Return (x, y) of the center of cell containing provided text 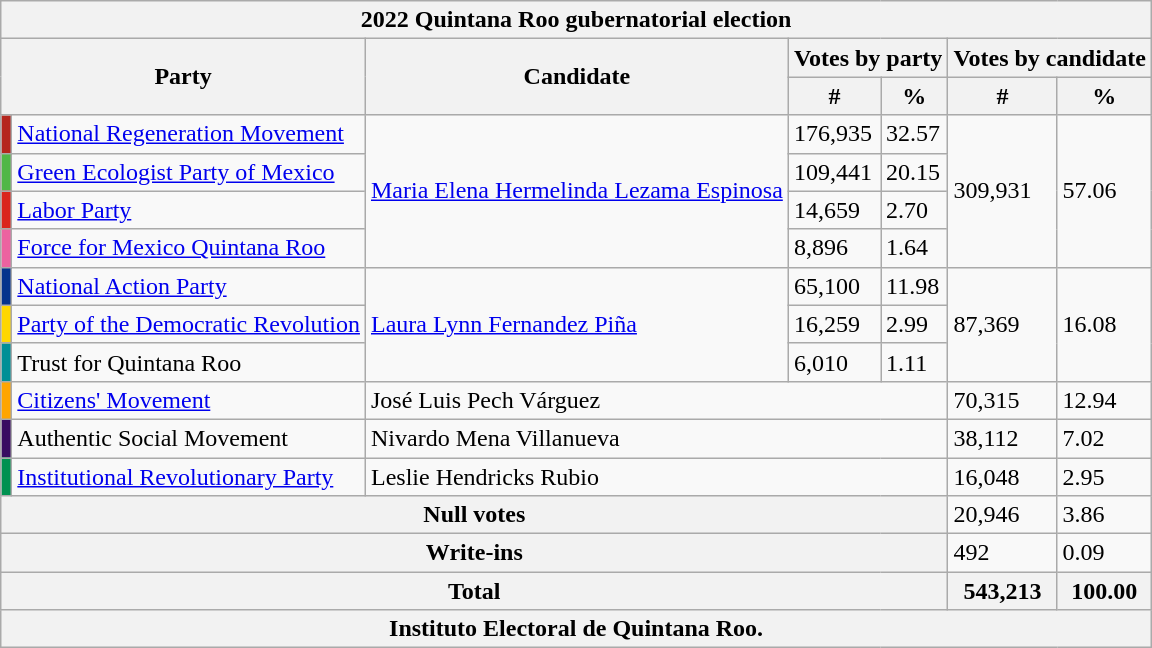
14,659 (834, 210)
2.99 (914, 324)
Force for Mexico Quintana Roo (189, 248)
38,112 (1002, 438)
16,048 (1002, 477)
Labor Party (189, 210)
2.95 (1104, 477)
Party of the Democratic Revolution (189, 324)
32.57 (914, 134)
2022 Quintana Roo gubernatorial election (576, 20)
Maria Elena Hermelinda Lezama Espinosa (576, 191)
Trust for Quintana Roo (189, 362)
Green Ecologist Party of Mexico (189, 172)
12.94 (1104, 400)
Citizens' Movement (189, 400)
57.06 (1104, 191)
492 (1002, 553)
National Action Party (189, 286)
Votes by candidate (1050, 58)
176,935 (834, 134)
José Luis Pech Várguez (656, 400)
Instituto Electoral de Quintana Roo. (576, 629)
3.86 (1104, 515)
Nivardo Mena Villanueva (656, 438)
Leslie Hendricks Rubio (656, 477)
8,896 (834, 248)
70,315 (1002, 400)
Votes by party (868, 58)
16.08 (1104, 324)
11.98 (914, 286)
0.09 (1104, 553)
100.00 (1104, 591)
65,100 (834, 286)
16,259 (834, 324)
309,931 (1002, 191)
Null votes (474, 515)
1.11 (914, 362)
7.02 (1104, 438)
Authentic Social Movement (189, 438)
Total (474, 591)
Party (184, 77)
Institutional Revolutionary Party (189, 477)
20.15 (914, 172)
Write-ins (474, 553)
87,369 (1002, 324)
109,441 (834, 172)
2.70 (914, 210)
Candidate (576, 77)
6,010 (834, 362)
National Regeneration Movement (189, 134)
Laura Lynn Fernandez Piña (576, 324)
543,213 (1002, 591)
1.64 (914, 248)
20,946 (1002, 515)
